Capture the cell that displays the provided text and extract its [x, y] central coordinate. 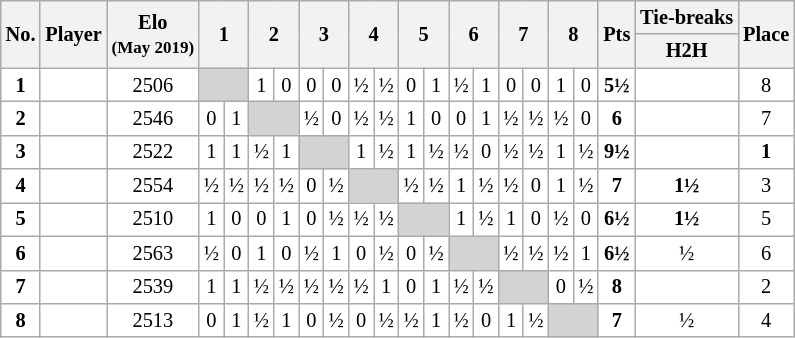
H2H [686, 51]
Elo(May 2019) [153, 34]
Player [73, 34]
Tie-breaks [686, 17]
2522 [153, 152]
5½ [616, 85]
9½ [616, 152]
Pts [616, 34]
2554 [153, 186]
2510 [153, 219]
Place [766, 34]
No. [21, 34]
2563 [153, 253]
2506 [153, 85]
2513 [153, 320]
2546 [153, 118]
2539 [153, 287]
